Return the (X, Y) coordinate for the center point of the cell that contains the specified text.  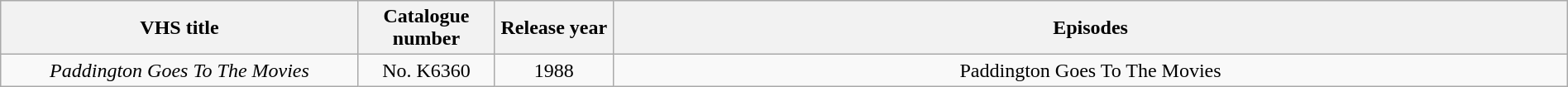
Catalogue number (426, 28)
No. K6360 (426, 70)
1988 (554, 70)
Episodes (1090, 28)
VHS title (179, 28)
Release year (554, 28)
